Find where the given text appears and provide that cell's center as [x, y] coordinate. 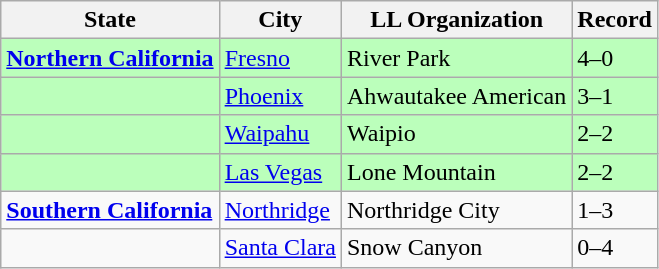
State [110, 20]
0–4 [615, 248]
Fresno [280, 58]
Record [615, 20]
Northridge City [456, 210]
3–1 [615, 96]
Phoenix [280, 96]
Waipio [456, 134]
Ahwautakee American [456, 96]
Santa Clara [280, 248]
River Park [456, 58]
City [280, 20]
4–0 [615, 58]
LL Organization [456, 20]
Northridge [280, 210]
Lone Mountain [456, 172]
Snow Canyon [456, 248]
Northern California [110, 58]
Southern California [110, 210]
1–3 [615, 210]
Las Vegas [280, 172]
Waipahu [280, 134]
